Return (x, y) of the center of cell containing provided text 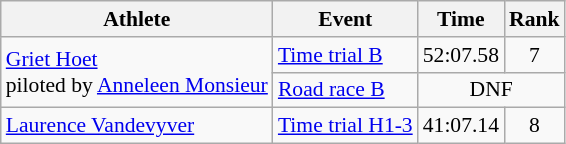
Time (461, 19)
Road race B (346, 90)
DNF (492, 90)
Time trial B (346, 55)
Laurence Vandevyver (137, 126)
8 (534, 126)
Griet Hoet piloted by Anneleen Monsieur (137, 72)
52:07.58 (461, 55)
Rank (534, 19)
7 (534, 55)
41:07.14 (461, 126)
Athlete (137, 19)
Event (346, 19)
Time trial H1-3 (346, 126)
